Search for the cell housing the specified text and yield its (X, Y) center coordinate. 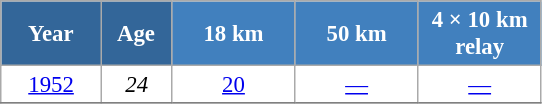
Age (136, 34)
50 km (356, 34)
18 km (234, 34)
24 (136, 85)
Year (52, 34)
4 × 10 km relay (480, 34)
1952 (52, 85)
20 (234, 85)
